Determine the (X, Y) coordinate at the center of the cell enclosing the given text.  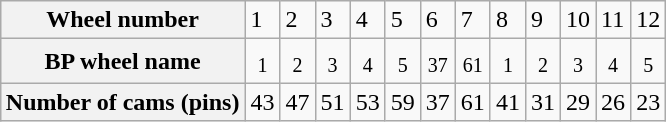
12 (648, 20)
Number of cams (pins) (122, 102)
51 (332, 102)
Wheel number (122, 20)
31 (542, 102)
7 (472, 20)
BP wheel name (122, 61)
29 (578, 102)
41 (508, 102)
59 (402, 102)
8 (508, 20)
53 (368, 102)
26 (614, 102)
10 (578, 20)
11 (614, 20)
23 (648, 102)
6 (438, 20)
43 (262, 102)
47 (298, 102)
9 (542, 20)
